Find where the given text appears and provide that cell's center as [x, y] coordinate. 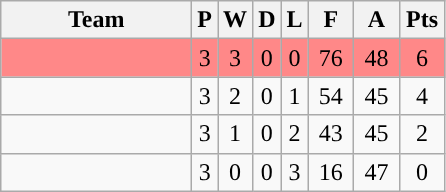
P [205, 20]
16 [331, 172]
43 [331, 134]
F [331, 20]
A [377, 20]
4 [422, 96]
W [236, 20]
L [294, 20]
6 [422, 58]
Team [96, 20]
76 [331, 58]
54 [331, 96]
48 [377, 58]
47 [377, 172]
Pts [422, 20]
D [267, 20]
